Identify which cell holds the provided text, then report its [x, y] central coordinate. 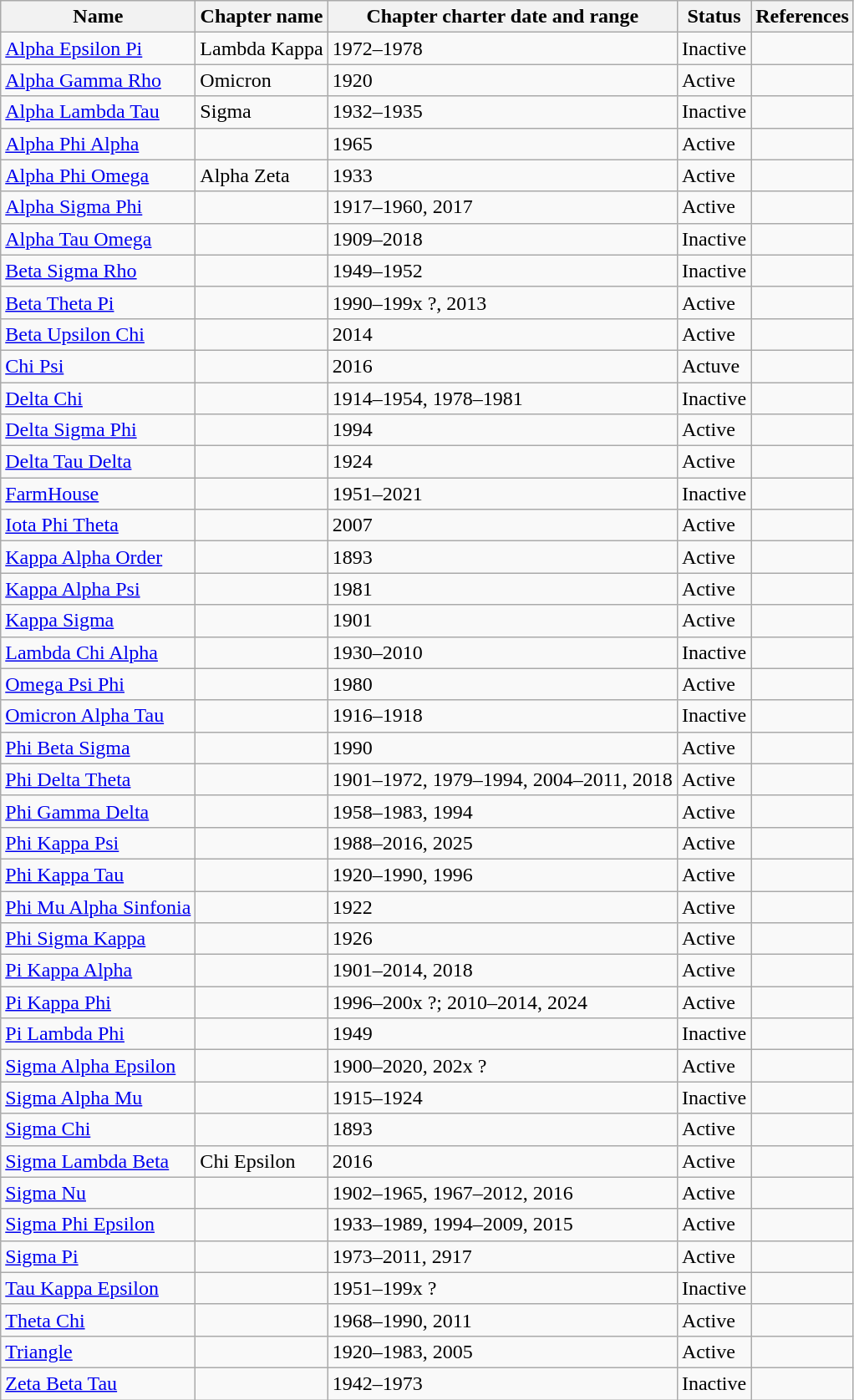
Beta Upsilon Chi [99, 334]
Phi Gamma Delta [99, 811]
1942–1973 [502, 1383]
1965 [502, 144]
Sigma [262, 112]
Lambda Chi Alpha [99, 652]
Phi Kappa Tau [99, 875]
1932–1935 [502, 112]
1949–1952 [502, 271]
1909–2018 [502, 239]
1914–1954, 1978–1981 [502, 398]
Chi Psi [99, 366]
Iota Phi Theta [99, 525]
1981 [502, 589]
1996–200x ?; 2010–2014, 2024 [502, 1002]
1990–199x ?, 2013 [502, 302]
Alpha Phi Omega [99, 175]
1900–2020, 202x ? [502, 1066]
Chapter charter date and range [502, 17]
1994 [502, 430]
1915–1924 [502, 1098]
1980 [502, 684]
Pi Kappa Alpha [99, 971]
Triangle [99, 1352]
Lambda Kappa [262, 48]
1920 [502, 80]
Actuve [714, 366]
2007 [502, 525]
Alpha Zeta [262, 175]
1920–1990, 1996 [502, 875]
2014 [502, 334]
Kappa Sigma [99, 621]
Phi Mu Alpha Sinfonia [99, 906]
Delta Tau Delta [99, 462]
1973–2011, 2917 [502, 1256]
Alpha Epsilon Pi [99, 48]
Sigma Chi [99, 1129]
1901–2014, 2018 [502, 971]
Pi Lambda Phi [99, 1034]
1990 [502, 748]
Sigma Pi [99, 1256]
1901 [502, 621]
1922 [502, 906]
Pi Kappa Phi [99, 1002]
Chi Epsilon [262, 1161]
References [802, 17]
Status [714, 17]
Sigma Alpha Epsilon [99, 1066]
Alpha Tau Omega [99, 239]
Alpha Lambda Tau [99, 112]
Beta Sigma Rho [99, 271]
Sigma Phi Epsilon [99, 1225]
Chapter name [262, 17]
1902–1965, 1967–2012, 2016 [502, 1193]
1958–1983, 1994 [502, 811]
Theta Chi [99, 1320]
1933 [502, 175]
Kappa Alpha Order [99, 557]
Omicron Alpha Tau [99, 716]
Alpha Phi Alpha [99, 144]
Sigma Nu [99, 1193]
Sigma Alpha Mu [99, 1098]
FarmHouse [99, 494]
1988–2016, 2025 [502, 843]
1972–1978 [502, 48]
Alpha Sigma Phi [99, 207]
1917–1960, 2017 [502, 207]
1916–1918 [502, 716]
Tau Kappa Epsilon [99, 1288]
Phi Kappa Psi [99, 843]
1930–2010 [502, 652]
Zeta Beta Tau [99, 1383]
Name [99, 17]
Delta Chi [99, 398]
1951–199x ? [502, 1288]
Phi Delta Theta [99, 779]
1968–1990, 2011 [502, 1320]
Kappa Alpha Psi [99, 589]
Sigma Lambda Beta [99, 1161]
1949 [502, 1034]
Alpha Gamma Rho [99, 80]
Phi Sigma Kappa [99, 939]
Beta Theta Pi [99, 302]
Phi Beta Sigma [99, 748]
Omega Psi Phi [99, 684]
Omicron [262, 80]
1920–1983, 2005 [502, 1352]
1924 [502, 462]
1933–1989, 1994–2009, 2015 [502, 1225]
1926 [502, 939]
Delta Sigma Phi [99, 430]
1901–1972, 1979–1994, 2004–2011, 2018 [502, 779]
1951–2021 [502, 494]
